Scan for the cell matching the given text and deliver its [x, y] coordinate at center. 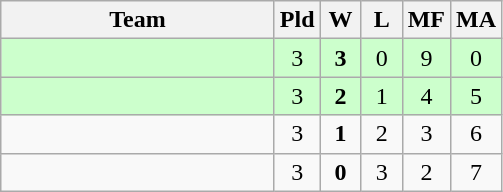
4 [426, 96]
6 [476, 134]
Pld [297, 20]
9 [426, 58]
Team [138, 20]
W [340, 20]
5 [476, 96]
MF [426, 20]
MA [476, 20]
7 [476, 172]
L [382, 20]
